For the text-containing cell, return its midpoint in (x, y) coordinate format. 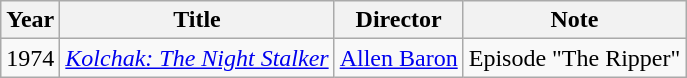
1974 (30, 58)
Director (398, 20)
Note (574, 20)
Title (197, 20)
Episode "The Ripper" (574, 58)
Kolchak: The Night Stalker (197, 58)
Allen Baron (398, 58)
Year (30, 20)
